From the cell containing the given text, extract its center point as [X, Y] coordinate. 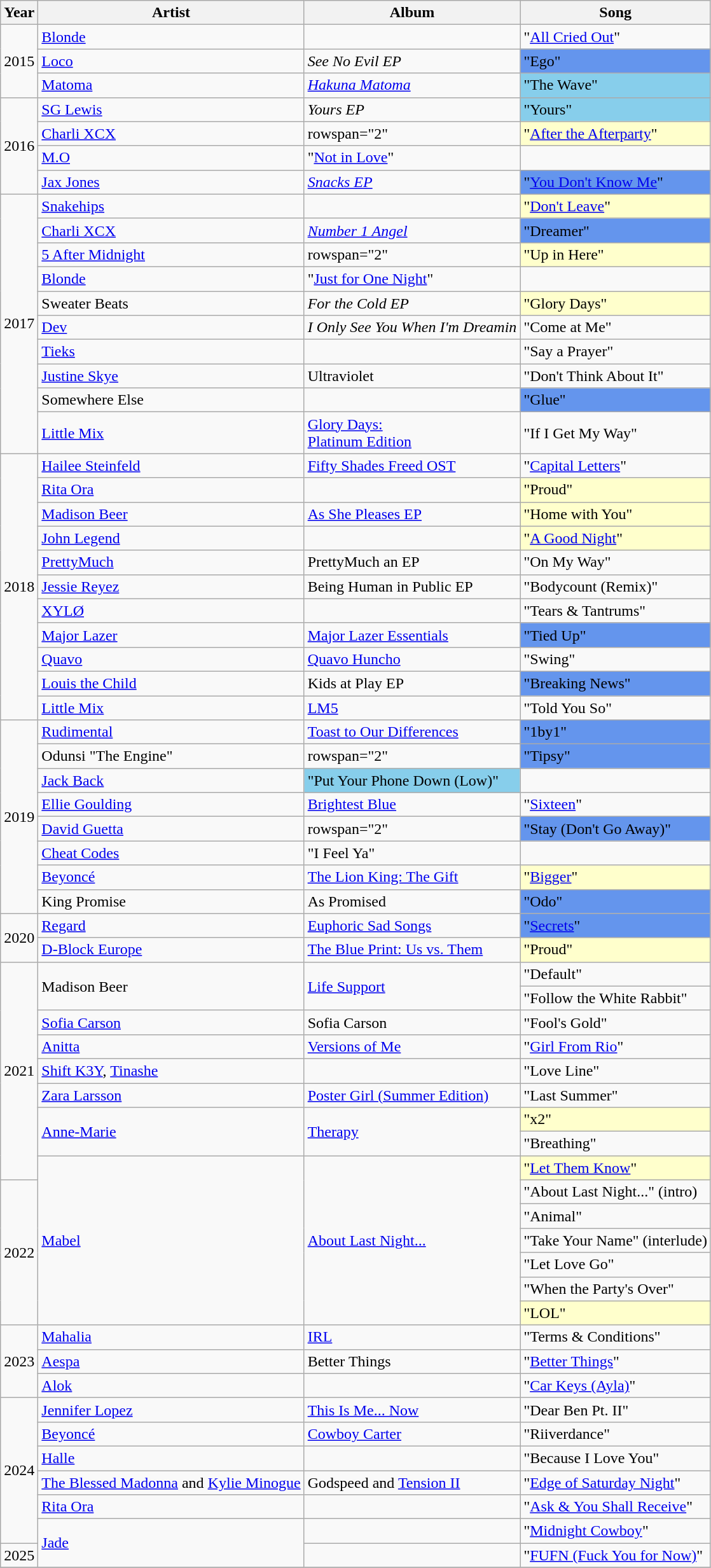
"1by1" [616, 732]
"Come at Me" [616, 328]
Ultraviolet [412, 376]
"You Don't Know Me" [616, 182]
"Better Things" [616, 1361]
"Yours" [616, 109]
Fifty Shades Freed OST [412, 466]
Mahalia [171, 1337]
"I Feel Ya" [412, 853]
Jax Jones [171, 182]
Jennifer Lopez [171, 1410]
"Glory Days" [616, 303]
"Ego" [616, 61]
"Tied Up" [616, 635]
Poster Girl (Summer Edition) [412, 1095]
Rudimental [171, 732]
PrettyMuch [171, 562]
2019 [19, 817]
John Legend [171, 538]
"Because I Love You" [616, 1458]
"About Last Night..." (intro) [616, 1192]
2024 [19, 1470]
2020 [19, 938]
Hakuna Matoma [412, 85]
See No Evil EP [412, 61]
I Only See You When I'm Dreamin [412, 328]
SG Lewis [171, 109]
"Up in Here" [616, 254]
Regard [171, 926]
2021 [19, 1071]
IRL [412, 1337]
"Not in Love" [412, 158]
Quavo Huncho [412, 659]
Quavo [171, 659]
"Riiverdance" [616, 1434]
"Fool's Gold" [616, 1022]
Loco [171, 61]
Major Lazer [171, 635]
Glory Days:Platinum Edition [412, 433]
Hailee Steinfeld [171, 466]
Euphoric Sad Songs [412, 926]
M.O [171, 158]
2016 [19, 146]
Somewhere Else [171, 400]
"A Good Night" [616, 538]
"Ask & You Shall Receive" [616, 1507]
"Breathing" [616, 1144]
"Put Your Phone Down (Low)" [412, 781]
"Stay (Don't Go Away)" [616, 829]
"If I Get My Way" [616, 433]
"Tipsy" [616, 756]
Odunsi "The Engine" [171, 756]
"On My Way" [616, 562]
"Breaking News" [616, 683]
Matoma [171, 85]
2018 [19, 586]
Mabel [171, 1240]
2023 [19, 1361]
This Is Me... Now [412, 1410]
"When the Party's Over" [616, 1289]
Year [19, 13]
"x2" [616, 1120]
"All Cried Out" [616, 37]
Better Things [412, 1361]
"Midnight Cowboy" [616, 1531]
The Blue Print: Us vs. Them [412, 950]
"Take Your Name" (interlude) [616, 1240]
Snacks EP [412, 182]
"The Wave" [616, 85]
"Say a Prayer" [616, 352]
"Let Love Go" [616, 1265]
For the Cold EP [412, 303]
Brightest Blue [412, 805]
As Promised [412, 901]
2025 [19, 1555]
The Lion King: The Gift [412, 877]
The Blessed Madonna and Kylie Minogue [171, 1483]
Louis the Child [171, 683]
"Animal" [616, 1216]
"FUFN (Fuck You for Now)" [616, 1555]
"Bodycount (Remix)" [616, 586]
"Edge of Saturday Night" [616, 1483]
Justine Skye [171, 376]
Album [412, 13]
Tieks [171, 352]
"Swing" [616, 659]
Anne-Marie [171, 1132]
Kids at Play EP [412, 683]
"Let Them Know" [616, 1168]
PrettyMuch an EP [412, 562]
Dev [171, 328]
"Just for One Night" [412, 279]
Aespa [171, 1361]
2015 [19, 61]
Number 1 Angel [412, 230]
"Glue" [616, 400]
About Last Night... [412, 1240]
"Love Line" [616, 1071]
Sweater Beats [171, 303]
Life Support [412, 986]
Toast to Our Differences [412, 732]
"Secrets" [616, 926]
"Terms & Conditions" [616, 1337]
"Bigger" [616, 877]
2022 [19, 1252]
2017 [19, 324]
D-Block Europe [171, 950]
Godspeed and Tension II [412, 1483]
Ellie Goulding [171, 805]
"Dear Ben Pt. II" [616, 1410]
Versions of Me [412, 1046]
"Sixteen" [616, 805]
King Promise [171, 901]
LM5 [412, 708]
Zara Larsson [171, 1095]
"Follow the White Rabbit" [616, 998]
Yours EP [412, 109]
"Told You So" [616, 708]
"Car Keys (Ayla)" [616, 1385]
5 After Midnight [171, 254]
"Don't Think About It" [616, 376]
Being Human in Public EP [412, 586]
"Home with You" [616, 514]
Cheat Codes [171, 853]
"Odo" [616, 901]
Snakehips [171, 206]
Anitta [171, 1046]
"Dreamer" [616, 230]
Major Lazer Essentials [412, 635]
Jessie Reyez [171, 586]
Artist [171, 13]
Jade [171, 1543]
Jack Back [171, 781]
"Capital Letters" [616, 466]
"After the Afterparty" [616, 134]
"Girl From Rio" [616, 1046]
Alok [171, 1385]
Halle [171, 1458]
"Last Summer" [616, 1095]
"Tears & Tantrums" [616, 611]
David Guetta [171, 829]
Song [616, 13]
Shift K3Y, Tinashe [171, 1071]
"LOL" [616, 1313]
Therapy [412, 1132]
Cowboy Carter [412, 1434]
"Don't Leave" [616, 206]
As She Pleases EP [412, 514]
"Default" [616, 974]
XYLØ [171, 611]
